Locate the cell with the specified text and output its [x, y] center coordinate. 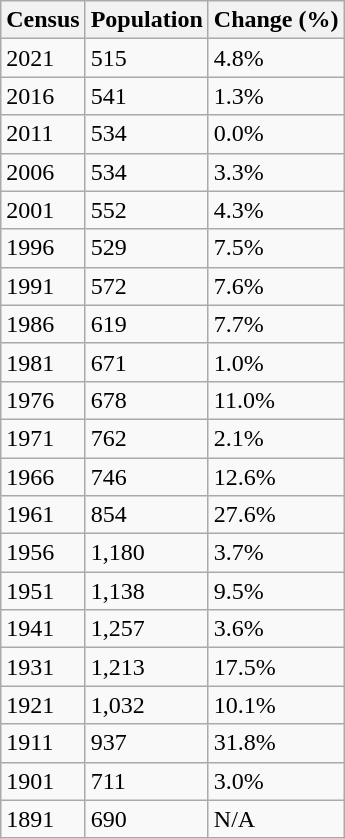
1911 [43, 743]
552 [146, 210]
515 [146, 58]
3.0% [276, 781]
17.5% [276, 667]
1,257 [146, 629]
7.5% [276, 248]
1956 [43, 553]
711 [146, 781]
0.0% [276, 134]
671 [146, 362]
4.3% [276, 210]
2021 [43, 58]
746 [146, 477]
1961 [43, 515]
Census [43, 20]
11.0% [276, 400]
12.6% [276, 477]
1.0% [276, 362]
4.8% [276, 58]
3.7% [276, 553]
31.8% [276, 743]
2006 [43, 172]
1,180 [146, 553]
1981 [43, 362]
1,032 [146, 705]
1931 [43, 667]
678 [146, 400]
2001 [43, 210]
541 [146, 96]
27.6% [276, 515]
2.1% [276, 438]
2016 [43, 96]
762 [146, 438]
7.6% [276, 286]
854 [146, 515]
1901 [43, 781]
529 [146, 248]
10.1% [276, 705]
1986 [43, 324]
1951 [43, 591]
3.6% [276, 629]
2011 [43, 134]
1,138 [146, 591]
1921 [43, 705]
1971 [43, 438]
1996 [43, 248]
1991 [43, 286]
1976 [43, 400]
690 [146, 819]
937 [146, 743]
1941 [43, 629]
1.3% [276, 96]
7.7% [276, 324]
619 [146, 324]
N/A [276, 819]
Population [146, 20]
9.5% [276, 591]
1966 [43, 477]
572 [146, 286]
3.3% [276, 172]
Change (%) [276, 20]
1891 [43, 819]
1,213 [146, 667]
